For the text-containing cell, return its midpoint in [x, y] coordinate format. 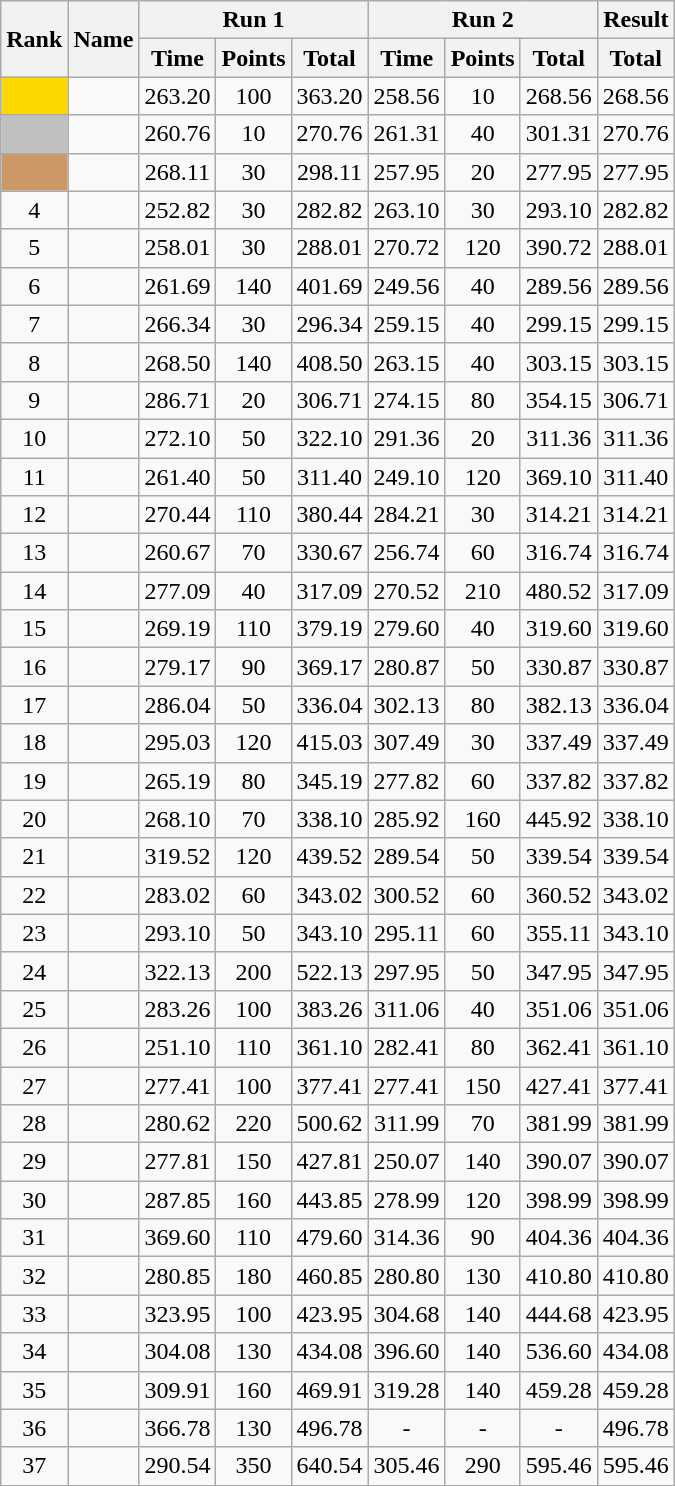
24 [34, 971]
249.56 [406, 286]
256.74 [406, 553]
260.76 [178, 134]
251.10 [178, 1047]
257.95 [406, 172]
258.56 [406, 96]
21 [34, 857]
34 [34, 1352]
323.95 [178, 1314]
32 [34, 1276]
298.11 [330, 172]
29 [34, 1162]
379.19 [330, 629]
322.13 [178, 971]
500.62 [330, 1124]
311.99 [406, 1124]
263.15 [406, 362]
220 [254, 1124]
311.06 [406, 1009]
270.72 [406, 248]
444.68 [558, 1314]
31 [34, 1238]
268.50 [178, 362]
4 [34, 210]
259.15 [406, 324]
270.44 [178, 515]
380.44 [330, 515]
277.81 [178, 1162]
280.87 [406, 667]
16 [34, 667]
479.60 [330, 1238]
8 [34, 362]
272.10 [178, 438]
28 [34, 1124]
18 [34, 743]
Run 2 [482, 20]
291.36 [406, 438]
300.52 [406, 895]
295.03 [178, 743]
522.13 [330, 971]
319.52 [178, 857]
280.80 [406, 1276]
322.10 [330, 438]
282.41 [406, 1047]
382.13 [558, 705]
301.31 [558, 134]
200 [254, 971]
13 [34, 553]
408.50 [330, 362]
280.85 [178, 1276]
263.20 [178, 96]
268.10 [178, 819]
469.91 [330, 1390]
304.08 [178, 1352]
Name [104, 39]
268.11 [178, 172]
369.60 [178, 1238]
536.60 [558, 1352]
390.72 [558, 248]
279.60 [406, 629]
401.69 [330, 286]
439.52 [330, 857]
415.03 [330, 743]
11 [34, 477]
7 [34, 324]
345.19 [330, 781]
277.09 [178, 591]
25 [34, 1009]
290.54 [178, 1466]
15 [34, 629]
Run 1 [254, 20]
289.54 [406, 857]
270.52 [406, 591]
445.92 [558, 819]
23 [34, 933]
330.67 [330, 553]
Rank [34, 39]
261.69 [178, 286]
304.68 [406, 1314]
261.31 [406, 134]
360.52 [558, 895]
258.01 [178, 248]
252.82 [178, 210]
180 [254, 1276]
362.41 [558, 1047]
309.91 [178, 1390]
286.04 [178, 705]
27 [34, 1085]
319.28 [406, 1390]
37 [34, 1466]
269.19 [178, 629]
261.40 [178, 477]
19 [34, 781]
9 [34, 400]
640.54 [330, 1466]
314.36 [406, 1238]
26 [34, 1047]
17 [34, 705]
383.26 [330, 1009]
249.10 [406, 477]
354.15 [558, 400]
427.41 [558, 1085]
307.49 [406, 743]
277.82 [406, 781]
280.62 [178, 1124]
22 [34, 895]
350 [254, 1466]
285.92 [406, 819]
305.46 [406, 1466]
480.52 [558, 591]
296.34 [330, 324]
295.11 [406, 933]
286.71 [178, 400]
369.10 [558, 477]
297.95 [406, 971]
443.85 [330, 1200]
14 [34, 591]
366.78 [178, 1428]
265.19 [178, 781]
266.34 [178, 324]
5 [34, 248]
363.20 [330, 96]
302.13 [406, 705]
250.07 [406, 1162]
279.17 [178, 667]
290 [482, 1466]
263.10 [406, 210]
274.15 [406, 400]
36 [34, 1428]
35 [34, 1390]
283.26 [178, 1009]
369.17 [330, 667]
287.85 [178, 1200]
355.11 [558, 933]
396.60 [406, 1352]
33 [34, 1314]
283.02 [178, 895]
284.21 [406, 515]
260.67 [178, 553]
12 [34, 515]
Result [636, 20]
278.99 [406, 1200]
427.81 [330, 1162]
460.85 [330, 1276]
210 [482, 591]
6 [34, 286]
